Locate the cell with the specified text and output its [X, Y] center coordinate. 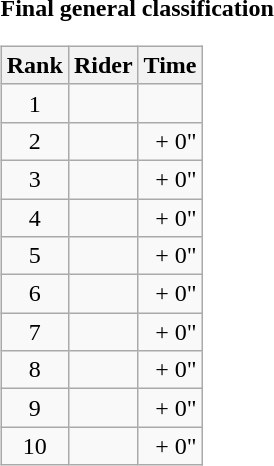
7 [34, 332]
Time [170, 65]
8 [34, 370]
2 [34, 141]
9 [34, 408]
10 [34, 446]
6 [34, 294]
Rank [34, 65]
5 [34, 256]
3 [34, 179]
1 [34, 103]
Rider [103, 65]
4 [34, 217]
